Detect which cell encompasses the target text, then output its (X, Y) center coordinate. 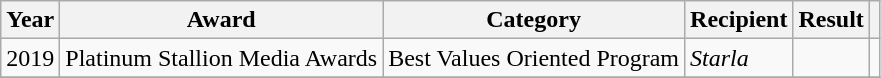
2019 (30, 58)
Award (222, 20)
Recipient (739, 20)
Category (534, 20)
Platinum Stallion Media Awards (222, 58)
Starla (739, 58)
Year (30, 20)
Best Values Oriented Program (534, 58)
Result (831, 20)
